Provide the (X, Y) coordinate of the cell's center where the given text is located.  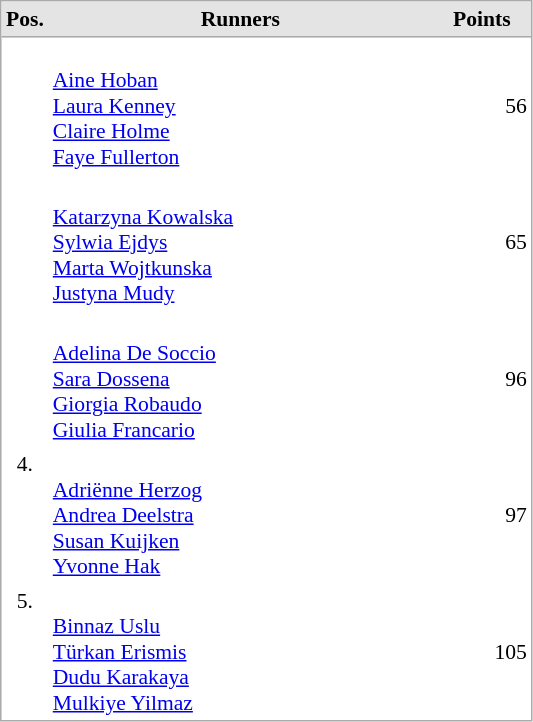
Katarzyna Kowalska Sylwia Ejdys Marta Wojtkunska Justyna Mudy (240, 242)
Aine Hoban Laura Kenney Claire Holme Faye Fullerton (240, 106)
Runners (240, 20)
97 (482, 515)
105 (482, 652)
Pos. (26, 20)
96 (482, 378)
Adelina De Soccio Sara Dossena Giorgia Robaudo Giulia Francario (240, 378)
Points (482, 20)
5. (26, 652)
65 (482, 242)
56 (482, 106)
Adriënne Herzog Andrea Deelstra Susan Kuijken Yvonne Hak (240, 515)
Binnaz Uslu Türkan Erismis Dudu Karakaya Mulkiye Yilmaz (240, 652)
4. (26, 515)
